For the text-containing cell, return its midpoint in [X, Y] coordinate format. 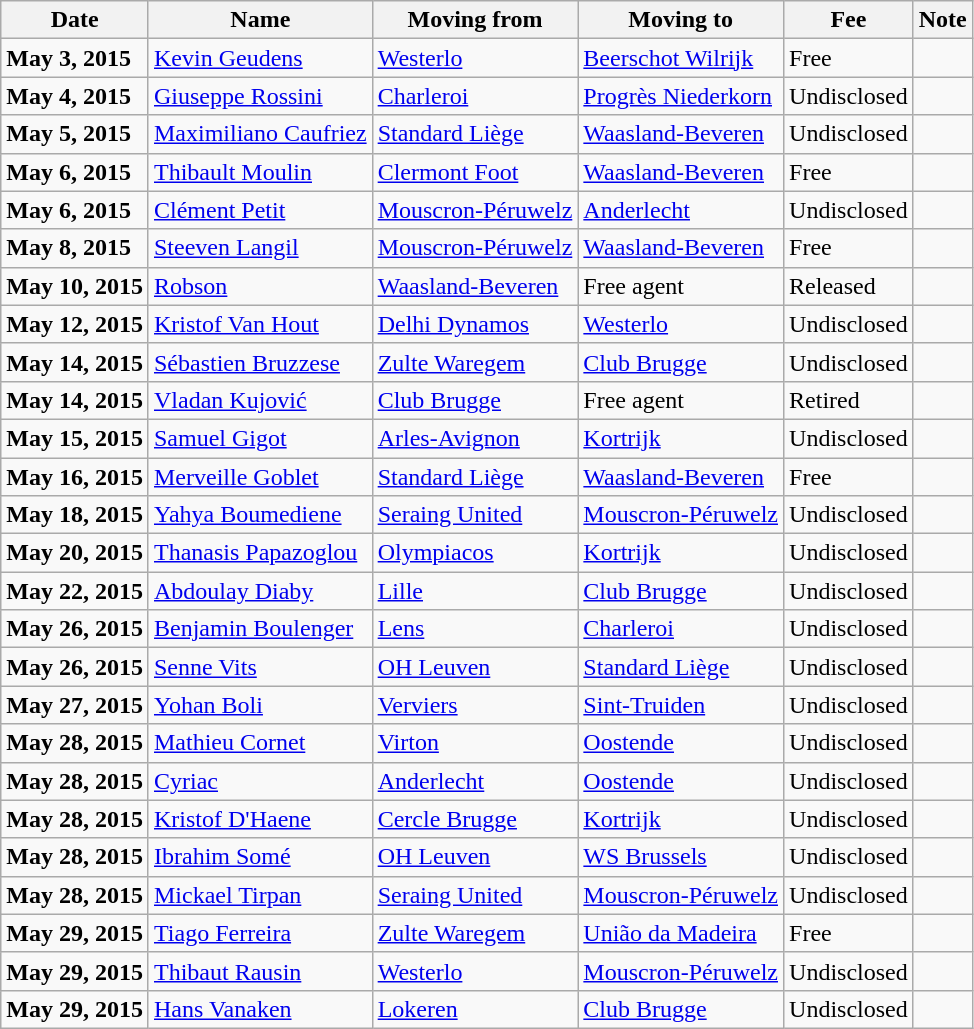
Thanasis Papazoglou [260, 553]
Name [260, 20]
Ibrahim Somé [260, 857]
Progrès Niederkorn [681, 96]
Benjamin Boulenger [260, 629]
Thibault Moulin [260, 172]
Delhi Dynamos [475, 324]
Tiago Ferreira [260, 933]
Mathieu Cornet [260, 743]
Virton [475, 743]
May 27, 2015 [75, 705]
Mickael Tirpan [260, 895]
May 5, 2015 [75, 134]
May 12, 2015 [75, 324]
Maximiliano Caufriez [260, 134]
Beerschot Wilrijk [681, 58]
Lille [475, 591]
Kevin Geudens [260, 58]
May 15, 2015 [75, 438]
Lokeren [475, 1009]
Kristof Van Hout [260, 324]
Kristof D'Haene [260, 819]
Yohan Boli [260, 705]
Note [942, 20]
Yahya Boumediene [260, 515]
May 10, 2015 [75, 286]
Retired [849, 400]
Released [849, 286]
Sint-Truiden [681, 705]
Hans Vanaken [260, 1009]
Verviers [475, 705]
May 16, 2015 [75, 477]
WS Brussels [681, 857]
Giuseppe Rossini [260, 96]
Thibaut Rausin [260, 971]
Lens [475, 629]
Vladan Kujović [260, 400]
Robson [260, 286]
Samuel Gigot [260, 438]
Senne Vits [260, 667]
Steeven Langil [260, 248]
Cercle Brugge [475, 819]
Arles-Avignon [475, 438]
Sébastien Bruzzese [260, 362]
May 8, 2015 [75, 248]
União da Madeira [681, 933]
May 22, 2015 [75, 591]
Olympiacos [475, 553]
Clermont Foot [475, 172]
Merveille Goblet [260, 477]
Date [75, 20]
May 20, 2015 [75, 553]
May 4, 2015 [75, 96]
Clément Petit [260, 210]
Abdoulay Diaby [260, 591]
Fee [849, 20]
May 18, 2015 [75, 515]
Moving to [681, 20]
Moving from [475, 20]
May 3, 2015 [75, 58]
Cyriac [260, 781]
